Extract the (X, Y) coordinate from the center of the cell holding the provided text.  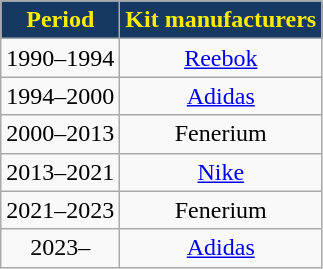
Period (60, 20)
2013–2021 (60, 172)
2021–2023 (60, 210)
1994–2000 (60, 96)
Reebok (221, 58)
Kit manufacturers (221, 20)
2000–2013 (60, 134)
Nike (221, 172)
2023– (60, 248)
1990–1994 (60, 58)
